Search for the cell housing the specified text and yield its (x, y) center coordinate. 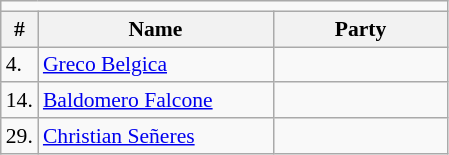
Greco Belgica (156, 65)
Baldomero Falcone (156, 101)
29. (20, 136)
4. (20, 65)
# (20, 29)
Name (156, 29)
14. (20, 101)
Party (360, 29)
Christian Señeres (156, 136)
